Identify which cell holds the provided text, then report its [X, Y] central coordinate. 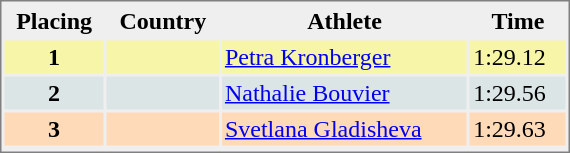
Athlete [344, 20]
Placing [54, 20]
2 [54, 92]
1:29.12 [518, 56]
1:29.63 [518, 128]
Nathalie Bouvier [344, 92]
3 [54, 128]
1:29.56 [518, 92]
1 [54, 56]
Svetlana Gladisheva [344, 128]
Petra Kronberger [344, 56]
Country [163, 20]
Time [518, 20]
